Detect which cell encompasses the target text, then output its (X, Y) center coordinate. 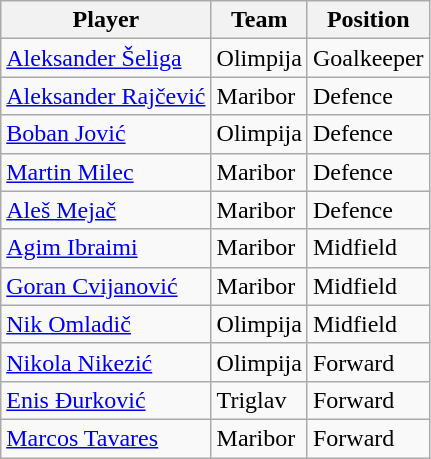
Aleksander Rajčević (106, 96)
Goalkeeper (368, 58)
Triglav (259, 400)
Boban Jović (106, 134)
Marcos Tavares (106, 438)
Nik Omladič (106, 324)
Nikola Nikezić (106, 362)
Team (259, 20)
Martin Milec (106, 172)
Player (106, 20)
Goran Cvijanović (106, 286)
Agim Ibraimi (106, 248)
Position (368, 20)
Enis Đurković (106, 400)
Aleksander Šeliga (106, 58)
Aleš Mejač (106, 210)
